Find where the given text appears and provide that cell's center as [x, y] coordinate. 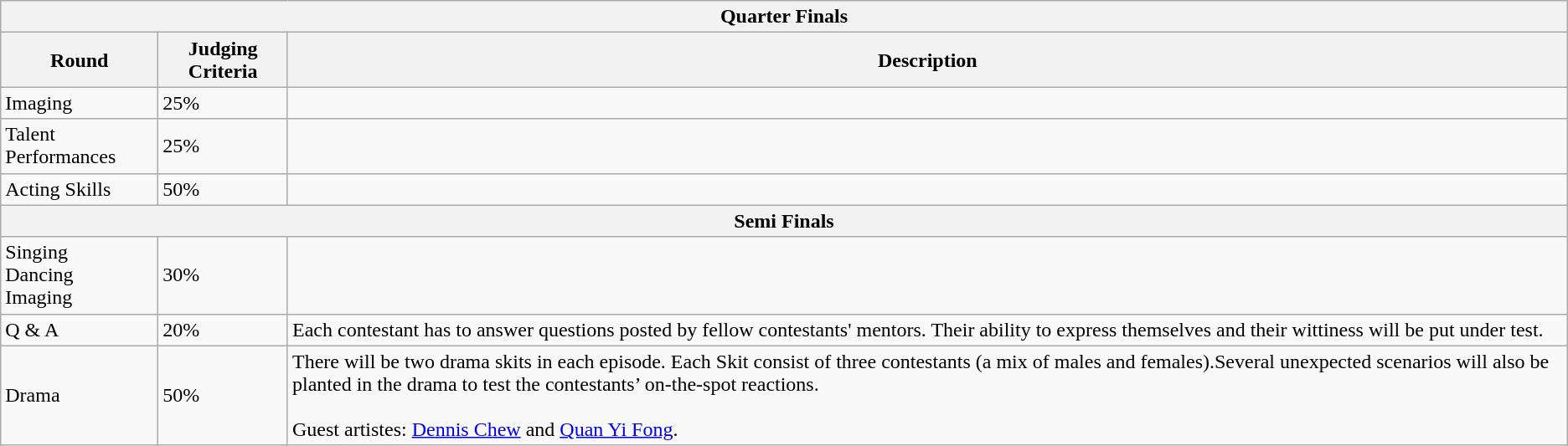
Imaging [80, 103]
Drama [80, 395]
Talent Performances [80, 146]
Singing Dancing Imaging [80, 275]
Quarter Finals [784, 17]
30% [223, 275]
Acting Skills [80, 189]
Judging Criteria [223, 60]
20% [223, 330]
Semi Finals [784, 221]
Q & A [80, 330]
Description [927, 60]
Round [80, 60]
